Locate the cell with the specified text and output its [X, Y] center coordinate. 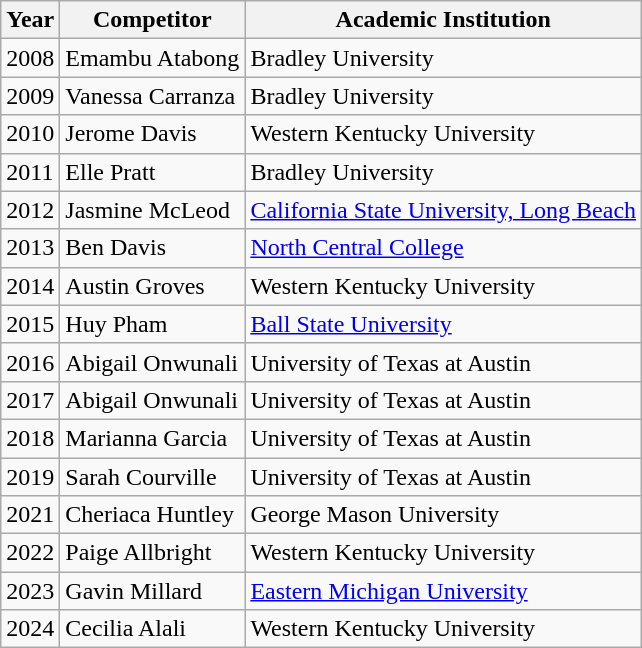
Gavin Millard [152, 591]
California State University, Long Beach [444, 210]
2013 [30, 248]
2011 [30, 172]
Emambu Atabong [152, 58]
2016 [30, 362]
North Central College [444, 248]
George Mason University [444, 515]
2019 [30, 477]
2010 [30, 134]
2012 [30, 210]
Ball State University [444, 324]
Paige Allbright [152, 553]
2015 [30, 324]
Ben Davis [152, 248]
2017 [30, 400]
2021 [30, 515]
Cheriaca Huntley [152, 515]
Jerome Davis [152, 134]
Cecilia Alali [152, 629]
2018 [30, 438]
2014 [30, 286]
2008 [30, 58]
Eastern Michigan University [444, 591]
Elle Pratt [152, 172]
2022 [30, 553]
2023 [30, 591]
Marianna Garcia [152, 438]
Academic Institution [444, 20]
Year [30, 20]
Jasmine McLeod [152, 210]
Sarah Courville [152, 477]
Vanessa Carranza [152, 96]
2024 [30, 629]
Competitor [152, 20]
2009 [30, 96]
Huy Pham [152, 324]
Austin Groves [152, 286]
